Find where the given text appears and provide that cell's center as [X, Y] coordinate. 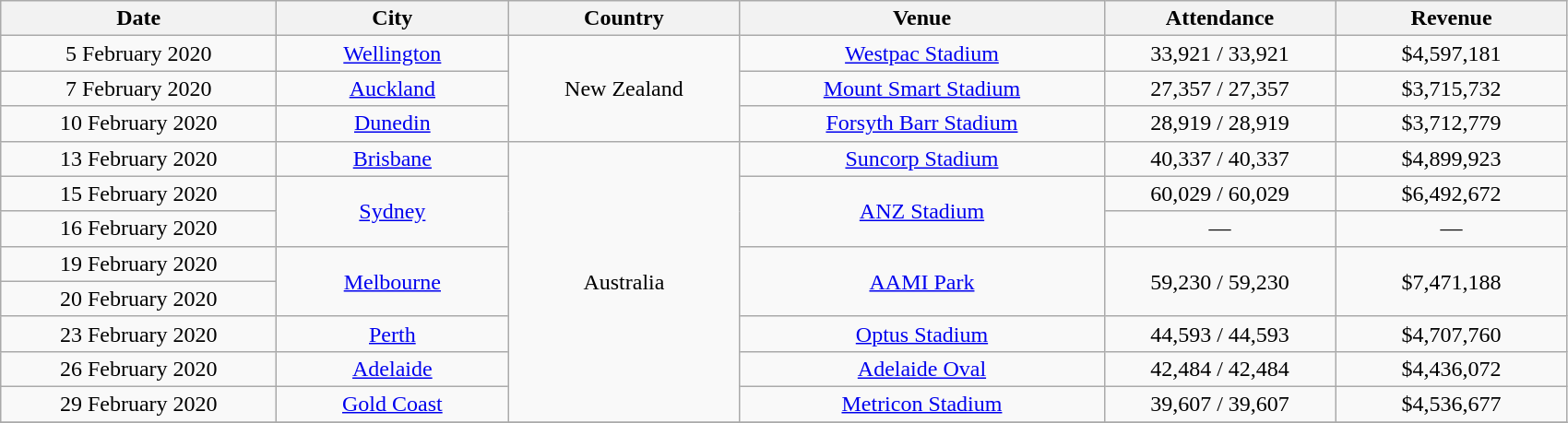
$4,899,923 [1452, 159]
20 February 2020 [138, 299]
39,607 / 39,607 [1219, 404]
$4,597,181 [1452, 53]
$6,492,672 [1452, 194]
Australia [624, 281]
10 February 2020 [138, 123]
28,919 / 28,919 [1219, 123]
ANZ Stadium [922, 211]
Dunedin [393, 123]
33,921 / 33,921 [1219, 53]
16 February 2020 [138, 229]
23 February 2020 [138, 334]
$4,536,677 [1452, 404]
Adelaide [393, 369]
Optus Stadium [922, 334]
Forsyth Barr Stadium [922, 123]
Venue [922, 18]
Mount Smart Stadium [922, 88]
42,484 / 42,484 [1219, 369]
Westpac Stadium [922, 53]
44,593 / 44,593 [1219, 334]
15 February 2020 [138, 194]
29 February 2020 [138, 404]
Perth [393, 334]
Revenue [1452, 18]
$3,712,779 [1452, 123]
City [393, 18]
Adelaide Oval [922, 369]
59,230 / 59,230 [1219, 281]
Country [624, 18]
Date [138, 18]
$7,471,188 [1452, 281]
Auckland [393, 88]
7 February 2020 [138, 88]
Sydney [393, 211]
$3,715,732 [1452, 88]
13 February 2020 [138, 159]
Brisbane [393, 159]
$4,707,760 [1452, 334]
Suncorp Stadium [922, 159]
Melbourne [393, 281]
27,357 / 27,357 [1219, 88]
Attendance [1219, 18]
19 February 2020 [138, 264]
60,029 / 60,029 [1219, 194]
Metricon Stadium [922, 404]
40,337 / 40,337 [1219, 159]
26 February 2020 [138, 369]
5 February 2020 [138, 53]
Wellington [393, 53]
New Zealand [624, 88]
AAMI Park [922, 281]
Gold Coast [393, 404]
$4,436,072 [1452, 369]
